Extract the [x, y] coordinate from the center of the cell holding the provided text.  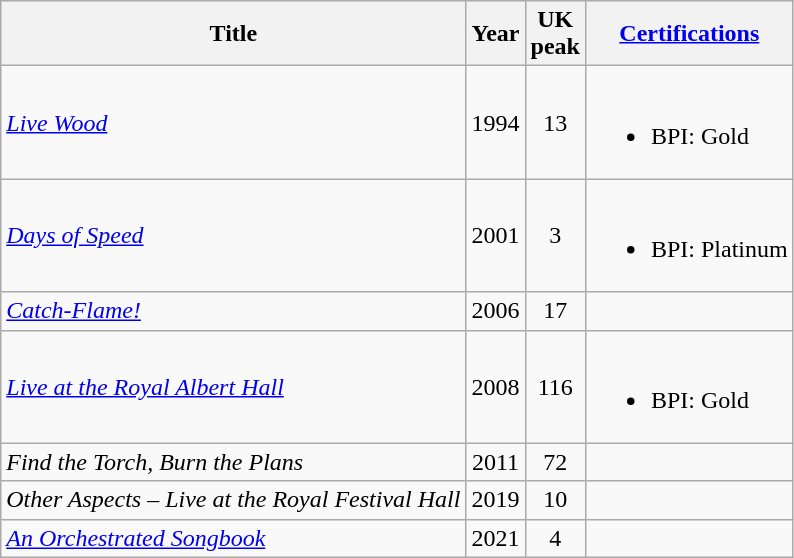
An Orchestrated Songbook [234, 538]
3 [555, 236]
2019 [496, 500]
Live Wood [234, 122]
2006 [496, 311]
4 [555, 538]
Title [234, 34]
Catch-Flame! [234, 311]
Certifications [689, 34]
2008 [496, 386]
UKpeak [555, 34]
10 [555, 500]
Live at the Royal Albert Hall [234, 386]
BPI: Platinum [689, 236]
2001 [496, 236]
Find the Torch, Burn the Plans [234, 462]
Other Aspects – Live at the Royal Festival Hall [234, 500]
Year [496, 34]
72 [555, 462]
2021 [496, 538]
Days of Speed [234, 236]
116 [555, 386]
17 [555, 311]
13 [555, 122]
1994 [496, 122]
2011 [496, 462]
